Identify which cell holds the provided text, then report its (X, Y) central coordinate. 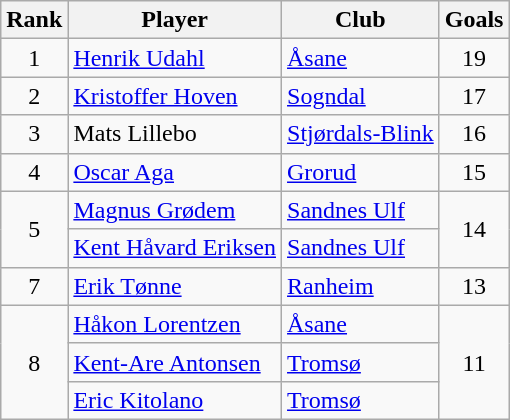
Ranheim (361, 286)
Kent Håvard Eriksen (175, 248)
Mats Lillebo (175, 134)
17 (474, 96)
Rank (34, 20)
Player (175, 20)
16 (474, 134)
Sogndal (361, 96)
1 (34, 58)
2 (34, 96)
5 (34, 229)
3 (34, 134)
15 (474, 172)
Club (361, 20)
Grorud (361, 172)
8 (34, 362)
Erik Tønne (175, 286)
Stjørdals-Blink (361, 134)
Kent-Are Antonsen (175, 362)
Håkon Lorentzen (175, 324)
Goals (474, 20)
Kristoffer Hoven (175, 96)
19 (474, 58)
Henrik Udahl (175, 58)
Eric Kitolano (175, 400)
4 (34, 172)
13 (474, 286)
Magnus Grødem (175, 210)
14 (474, 229)
Oscar Aga (175, 172)
7 (34, 286)
11 (474, 362)
